Capture the cell that displays the provided text and extract its (X, Y) central coordinate. 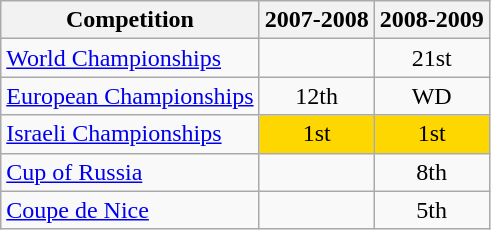
European Championships (130, 96)
2007-2008 (316, 20)
5th (432, 210)
Coupe de Nice (130, 210)
Israeli Championships (130, 134)
2008-2009 (432, 20)
21st (432, 58)
World Championships (130, 58)
Cup of Russia (130, 172)
12th (316, 96)
Competition (130, 20)
8th (432, 172)
WD (432, 96)
